Return the [X, Y] coordinate for the center point of the cell that contains the specified text.  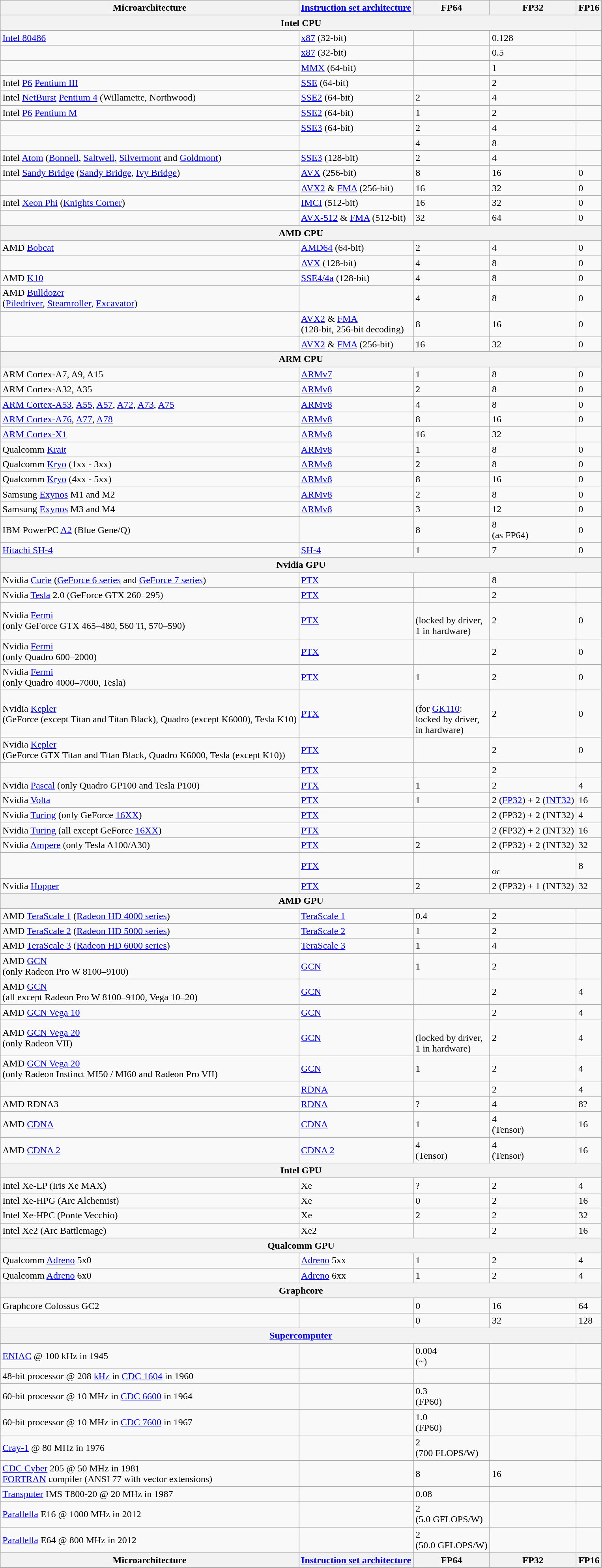
AMD CDNA 2 [150, 1150]
AMD CPU [301, 233]
Graphcore [301, 1290]
ARM CPU [301, 359]
AMD GCN Vega 20(only Radeon Instinct MI50 / MI60 and Radeon Pro VII) [150, 1068]
ARM Cortex-A32, A35 [150, 389]
Intel Sandy Bridge (Sandy Bridge, Ivy Bridge) [150, 173]
AMD Bobcat [150, 248]
Qualcomm GPU [301, 1245]
Hitachi SH-4 [150, 550]
TeraScale 2 [356, 931]
Nvidia Pascal (only Quadro GP100 and Tesla P100) [150, 785]
CDNA 2 [356, 1150]
8? [589, 1104]
ARMv7 [356, 374]
Nvidia Volta [150, 800]
(for GK110:locked by driver, in hardware) [452, 714]
Nvidia Fermi(only GeForce GTX 465–480, 560 Ti, 570–590) [150, 621]
128 [589, 1320]
SSE3 (128-bit) [356, 158]
Nvidia Curie (GeForce 6 series and GeForce 7 series) [150, 580]
AMD Bulldozer(Piledriver, Steamroller, Excavator) [150, 298]
AMD GCN Vega 20(only Radeon VII) [150, 1038]
8(as FP64) [533, 530]
SSE4/4a (128-bit) [356, 278]
Intel P6 Pentium III [150, 83]
7 [533, 550]
Xe2 [356, 1231]
Nvidia Kepler(GeForce GTX Titan and Titan Black, Quadro K6000, Tesla (except K10)) [150, 750]
Qualcomm Krait [150, 449]
SH-4 [356, 550]
Nvidia Turing (only GeForce 16XX) [150, 815]
Qualcomm Adreno 6x0 [150, 1275]
ARM Cortex-A76, A77, A78 [150, 419]
TeraScale 3 [356, 946]
60-bit processor @ 10 MHz in CDC 7600 in 1967 [150, 1423]
Intel Atom (Bonnell, Saltwell, Silvermont and Goldmont) [150, 158]
Samsung Exynos M3 and M4 [150, 509]
2(700 FLOPS/W) [452, 1448]
AMD TeraScale 3 (Radeon HD 6000 series) [150, 946]
ARM Cortex-A7, A9, A15 [150, 374]
AMD64 (64-bit) [356, 248]
3 [452, 509]
AVX-512 & FMA (512-bit) [356, 218]
AMD GPU [301, 901]
AMD RDNA3 [150, 1104]
1.0(FP60) [452, 1423]
AMD TeraScale 2 (Radeon HD 5000 series) [150, 931]
Samsung Exynos M1 and M2 [150, 494]
Intel Xeon Phi (Knights Corner) [150, 203]
IMCI (512-bit) [356, 203]
Qualcomm Adreno 5x0 [150, 1260]
Intel NetBurst Pentium 4 (Willamette, Northwood) [150, 98]
Nvidia Fermi(only Quadro 600–2000) [150, 651]
Qualcomm Kryo (1xx - 3xx) [150, 464]
MMX (64-bit) [356, 68]
Nvidia Kepler(GeForce (except Titan and Titan Black), Quadro (except K6000), Tesla K10) [150, 714]
AVX (128-bit) [356, 263]
AVX (256-bit) [356, 173]
Transputer IMS T800-20 @ 20 MHz in 1987 [150, 1494]
12 [533, 509]
or [533, 866]
Intel CPU [301, 23]
Supercomputer [301, 1335]
Intel 80486 [150, 38]
AMD K10 [150, 278]
Adreno 5xx [356, 1260]
ARM Cortex-A53, A55, A57, A72, A73, A75 [150, 404]
Nvidia Fermi(only Quadro 4000–7000, Tesla) [150, 677]
Intel Xe2 (Arc Battlemage) [150, 1231]
AVX2 & FMA(128-bit, 256-bit decoding) [356, 324]
Parallella E64 @ 800 MHz in 2012 [150, 1540]
IBM PowerPC A2 (Blue Gene/Q) [150, 530]
2 (FP32) + 1 (INT32) [533, 886]
Intel Xe-HPG (Arc Alchemist) [150, 1201]
AMD GCN Vega 10 [150, 1012]
0.004(~) [452, 1355]
Nvidia Ampere (only Tesla A100/A30) [150, 845]
ENIAC @ 100 kHz in 1945 [150, 1355]
0.08 [452, 1494]
2(5.0 GFLOPS/W) [452, 1514]
Intel GPU [301, 1171]
0.5 [533, 53]
AMD TeraScale 1 (Radeon HD 4000 series) [150, 916]
SSE (64-bit) [356, 83]
Cray-1 @ 80 MHz in 1976 [150, 1448]
Nvidia Tesla 2.0 (GeForce GTX 260–295) [150, 595]
CDC Cyber 205 @ 50 MHz in 1981FORTRAN compiler (ANSI 77 with vector extensions) [150, 1474]
AMD CDNA [150, 1124]
0.3(FP60) [452, 1396]
Nvidia Turing (all except GeForce 16XX) [150, 830]
48-bit processor @ 208 kHz in CDC 1604 in 1960 [150, 1376]
CDNA [356, 1124]
0.4 [452, 916]
Intel P6 Pentium M [150, 113]
Nvidia Hopper [150, 886]
AMD GCN(only Radeon Pro W 8100–9100) [150, 966]
Intel Xe-HPC (Ponte Vecchio) [150, 1216]
Adreno 6xx [356, 1275]
Graphcore Colossus GC2 [150, 1305]
SSE3 (64-bit) [356, 128]
ARM Cortex-X1 [150, 434]
Nvidia GPU [301, 565]
Intel Xe-LP (Iris Xe MAX) [150, 1186]
60-bit processor @ 10 MHz in CDC 6600 in 1964 [150, 1396]
AMD GCN(all except Radeon Pro W 8100–9100, Vega 10–20) [150, 992]
Parallella E16 @ 1000 MHz in 2012 [150, 1514]
0.128 [533, 38]
Qualcomm Kryo (4xx - 5xx) [150, 479]
TeraScale 1 [356, 916]
2(50.0 GFLOPS/W) [452, 1540]
